Return (X, Y) of the center of cell containing provided text 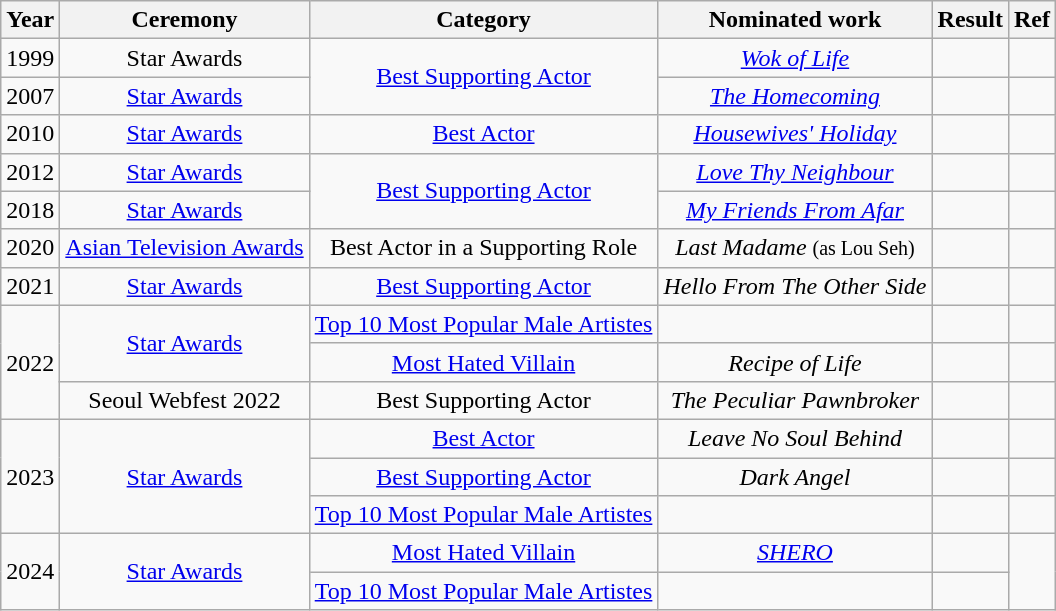
Seoul Webfest 2022 (184, 400)
2024 (30, 572)
Year (30, 20)
Nominated work (795, 20)
Result (970, 20)
Hello From The Other Side (795, 286)
2021 (30, 286)
Dark Angel (795, 477)
2018 (30, 210)
Housewives' Holiday (795, 134)
Category (484, 20)
2007 (30, 96)
Best Actor in a Supporting Role (484, 248)
2012 (30, 172)
My Friends From Afar (795, 210)
Ref (1032, 20)
The Peculiar Pawnbroker (795, 400)
Recipe of Life (795, 362)
Ceremony (184, 20)
Wok of Life (795, 58)
2023 (30, 476)
1999 (30, 58)
2010 (30, 134)
SHERO (795, 553)
2022 (30, 362)
Leave No Soul Behind (795, 438)
Love Thy Neighbour (795, 172)
The Homecoming (795, 96)
Last Madame (as Lou Seh) (795, 248)
2020 (30, 248)
Asian Television Awards (184, 248)
